Extract the [x, y] coordinate from the center of the cell holding the provided text.  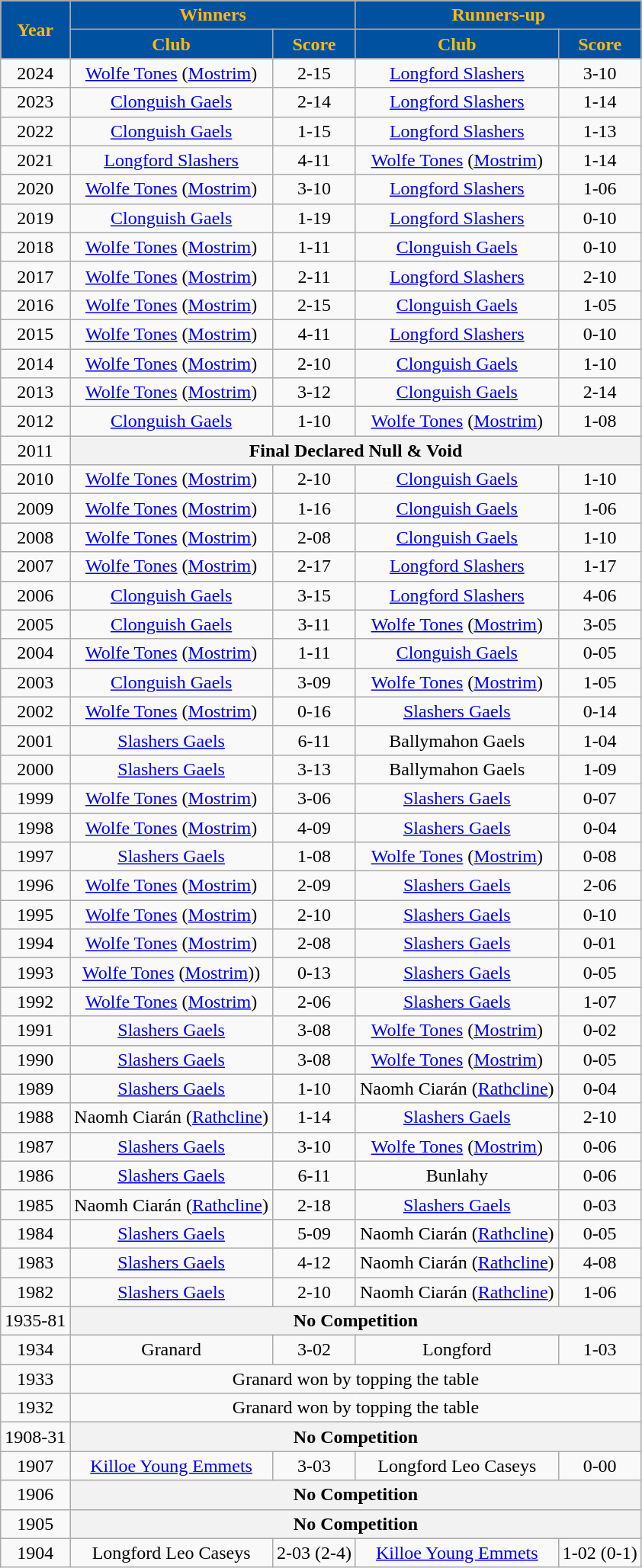
1-03 [599, 1350]
2017 [35, 276]
0-14 [599, 711]
0-13 [314, 973]
5-09 [314, 1233]
1990 [35, 1060]
3-02 [314, 1350]
1993 [35, 973]
2-17 [314, 566]
1984 [35, 1233]
2001 [35, 740]
1-15 [314, 131]
1-16 [314, 508]
1932 [35, 1408]
4-12 [314, 1262]
2002 [35, 711]
1996 [35, 886]
1988 [35, 1117]
1991 [35, 1031]
1-02 (0-1) [599, 1553]
3-15 [314, 595]
1935-81 [35, 1321]
3-12 [314, 393]
1904 [35, 1553]
2004 [35, 653]
1-09 [599, 769]
2019 [35, 218]
2022 [35, 131]
Bunlahy [457, 1175]
1-17 [599, 566]
3-06 [314, 798]
0-01 [599, 944]
1986 [35, 1175]
2011 [35, 451]
1-13 [599, 131]
1-19 [314, 218]
0-00 [599, 1466]
2005 [35, 624]
2000 [35, 769]
2-18 [314, 1204]
2003 [35, 682]
1995 [35, 915]
4-09 [314, 827]
1994 [35, 944]
1992 [35, 1002]
2013 [35, 393]
2015 [35, 334]
Winners [213, 15]
2-09 [314, 886]
4-08 [599, 1262]
2009 [35, 508]
1933 [35, 1379]
Granard [172, 1350]
0-07 [599, 798]
0-02 [599, 1031]
0-08 [599, 857]
1905 [35, 1524]
3-11 [314, 624]
3-09 [314, 682]
2012 [35, 422]
1997 [35, 857]
0-03 [599, 1204]
Runners-up [499, 15]
2014 [35, 364]
1999 [35, 798]
0-16 [314, 711]
2021 [35, 160]
4-06 [599, 595]
1998 [35, 827]
1934 [35, 1350]
2006 [35, 595]
2023 [35, 102]
1-04 [599, 740]
2010 [35, 479]
1983 [35, 1262]
1989 [35, 1089]
Final Declared Null & Void [355, 451]
2-03 (2-4) [314, 1553]
1987 [35, 1146]
1985 [35, 1204]
2008 [35, 537]
2018 [35, 247]
Year [35, 30]
Wolfe Tones (Mostrim)) [172, 973]
2024 [35, 73]
1982 [35, 1292]
2-11 [314, 276]
3-13 [314, 769]
1907 [35, 1466]
3-03 [314, 1466]
1-07 [599, 1002]
3-05 [599, 624]
2007 [35, 566]
Longford [457, 1350]
2016 [35, 305]
1908-31 [35, 1437]
2020 [35, 189]
1906 [35, 1495]
